Detect which cell encompasses the target text, then output its [X, Y] center coordinate. 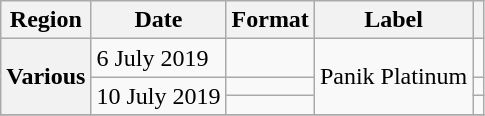
Region [46, 20]
Date [158, 20]
10 July 2019 [158, 96]
Label [393, 20]
Various [46, 77]
6 July 2019 [158, 58]
Panik Platinum [393, 77]
Format [270, 20]
